Return the [x, y] coordinate for the center point of the cell that contains the specified text.  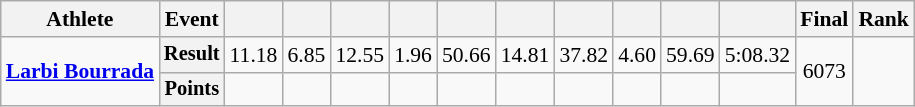
Rank [884, 19]
Event [192, 19]
11.18 [254, 55]
6073 [824, 72]
12.55 [360, 55]
37.82 [584, 55]
59.69 [690, 55]
6.85 [306, 55]
5:08.32 [758, 55]
4.60 [637, 55]
Final [824, 19]
Points [192, 89]
14.81 [526, 55]
Result [192, 55]
50.66 [466, 55]
1.96 [413, 55]
Larbi Bourrada [80, 72]
Athlete [80, 19]
